Scan for the cell matching the given text and deliver its [X, Y] coordinate at center. 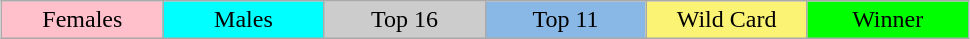
Top 11 [566, 20]
Winner [888, 20]
Males [244, 20]
Top 16 [404, 20]
Females [82, 20]
Wild Card [726, 20]
